Output the [X, Y] coordinate of the center of the cell containing the given text.  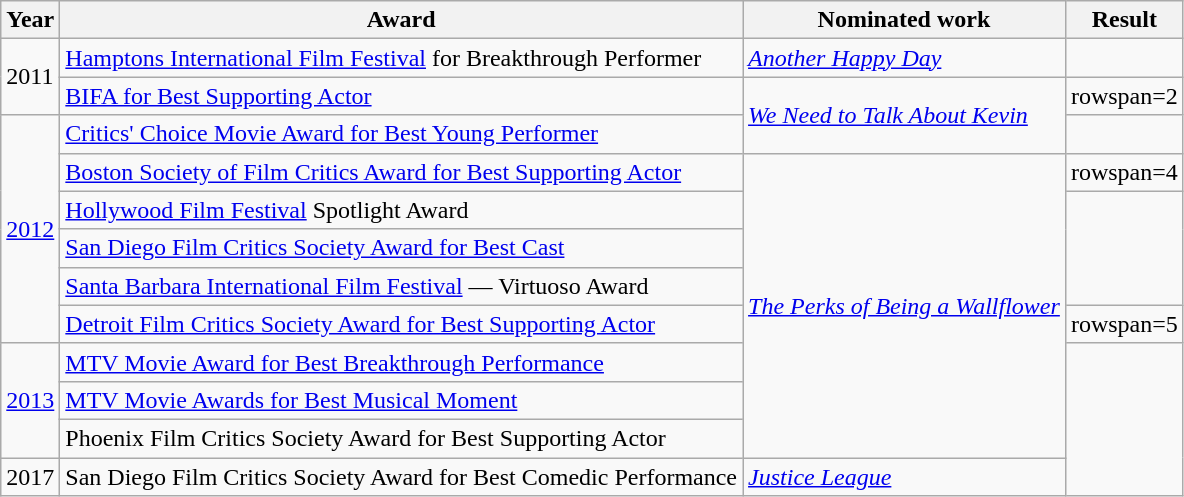
We Need to Talk About Kevin [904, 115]
Nominated work [904, 20]
rowspan=4 [1124, 172]
Boston Society of Film Critics Award for Best Supporting Actor [402, 172]
San Diego Film Critics Society Award for Best Cast [402, 248]
Detroit Film Critics Society Award for Best Supporting Actor [402, 324]
2013 [30, 400]
The Perks of Being a Wallflower [904, 305]
San Diego Film Critics Society Award for Best Comedic Performance [402, 477]
2011 [30, 77]
MTV Movie Awards for Best Musical Moment [402, 400]
Justice League [904, 477]
rowspan=5 [1124, 324]
BIFA for Best Supporting Actor [402, 96]
Santa Barbara International Film Festival — Virtuoso Award [402, 286]
Award [402, 20]
MTV Movie Award for Best Breakthrough Performance [402, 362]
Hamptons International Film Festival for Breakthrough Performer [402, 58]
Result [1124, 20]
rowspan=2 [1124, 96]
Year [30, 20]
2012 [30, 229]
Critics' Choice Movie Award for Best Young Performer [402, 134]
2017 [30, 477]
Hollywood Film Festival Spotlight Award [402, 210]
Another Happy Day [904, 58]
Phoenix Film Critics Society Award for Best Supporting Actor [402, 438]
